Extract the [x, y] coordinate from the center of the cell holding the provided text.  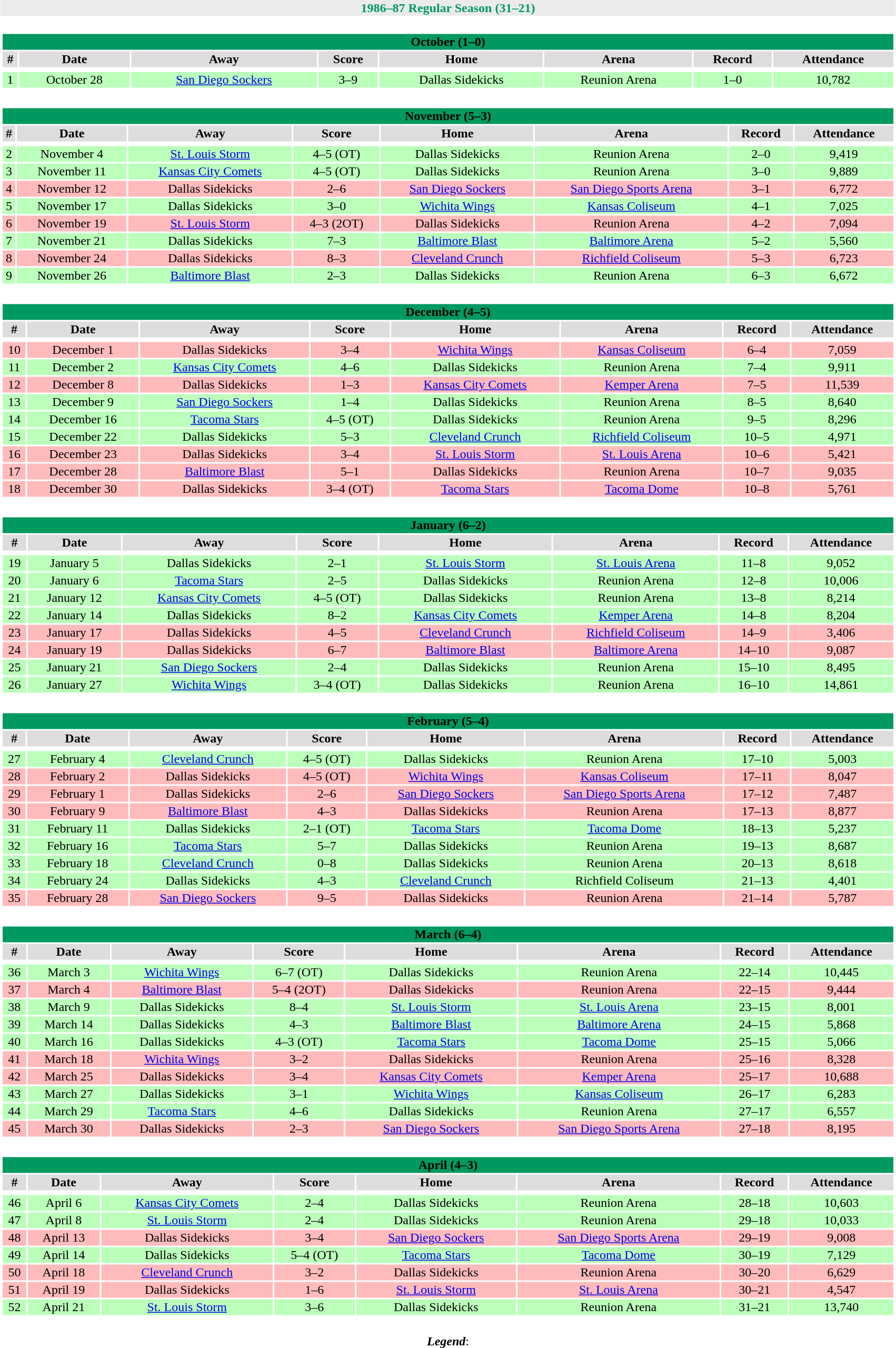
10–5 [757, 437]
January 6 [75, 581]
April 13 [63, 1238]
10–7 [757, 471]
34 [14, 881]
36 [14, 973]
December 23 [83, 454]
February 24 [78, 881]
2–1 [337, 563]
December 30 [83, 489]
8,687 [842, 846]
April 6 [63, 1203]
8–5 [757, 402]
30–19 [755, 1255]
10,445 [841, 973]
3 [8, 171]
2–0 [761, 154]
8,214 [841, 598]
41 [14, 1059]
10–6 [757, 454]
December 22 [83, 437]
21–14 [758, 898]
22–15 [755, 989]
23 [14, 632]
29–19 [755, 1238]
7,129 [841, 1255]
10,033 [841, 1220]
14 [14, 420]
November 19 [72, 224]
7,094 [844, 224]
March 27 [68, 1094]
24–15 [755, 1024]
13,740 [841, 1307]
8,204 [841, 616]
November 11 [72, 171]
November 4 [72, 154]
April (4–3) [447, 1165]
December 28 [83, 471]
February 28 [78, 898]
5,787 [842, 898]
25 [14, 667]
5,421 [842, 454]
1–4 [350, 402]
November 12 [72, 189]
33 [14, 863]
October (1–0) [447, 42]
8,328 [841, 1059]
7,059 [842, 350]
4 [8, 189]
40 [14, 1042]
6,772 [844, 189]
19 [14, 563]
4–1 [761, 206]
25–15 [755, 1042]
28–18 [755, 1203]
3–6 [314, 1307]
February 4 [78, 759]
5,003 [842, 759]
December 1 [83, 350]
20–13 [758, 863]
9,087 [841, 650]
9,889 [844, 171]
18–13 [758, 828]
8,001 [841, 1007]
17–10 [758, 759]
6,723 [844, 259]
6 [8, 224]
25–16 [755, 1059]
March 16 [68, 1042]
44 [14, 1112]
January 27 [75, 685]
22–14 [755, 973]
9,052 [841, 563]
1–3 [350, 385]
January 19 [75, 650]
7,487 [842, 794]
10,006 [841, 581]
November 24 [72, 259]
5,560 [844, 241]
March 25 [68, 1077]
5,868 [841, 1024]
April 19 [63, 1290]
4–2 [761, 224]
10,603 [841, 1203]
17 [14, 471]
March 29 [68, 1112]
26 [14, 685]
3–9 [348, 80]
March 18 [68, 1059]
5 [8, 206]
6–4 [757, 350]
22 [14, 616]
39 [14, 1024]
10–8 [757, 489]
31 [14, 828]
8,495 [841, 667]
February 18 [78, 863]
January 21 [75, 667]
December (4–5) [447, 312]
23–15 [755, 1007]
March (6–4) [447, 935]
January 5 [75, 563]
0–8 [326, 863]
6,557 [841, 1112]
5,761 [842, 489]
26–17 [755, 1094]
8,296 [842, 420]
December 9 [83, 402]
17–11 [758, 777]
12 [14, 385]
April 18 [63, 1273]
March 4 [68, 989]
March 3 [68, 973]
4,971 [842, 437]
6–3 [761, 275]
November 26 [72, 275]
5,237 [842, 828]
February 9 [78, 811]
7–4 [757, 367]
2 [8, 154]
6,629 [841, 1273]
1–0 [733, 80]
1 [10, 80]
11,539 [842, 385]
8–3 [336, 259]
8 [8, 259]
28 [14, 777]
48 [14, 1238]
29 [14, 794]
10,782 [833, 80]
9,008 [841, 1238]
18 [14, 489]
14–10 [753, 650]
10 [14, 350]
5–1 [350, 471]
31–21 [755, 1307]
47 [14, 1220]
30–20 [755, 1273]
32 [14, 846]
38 [14, 1007]
14–8 [753, 616]
4,401 [842, 881]
February 1 [78, 794]
6–7 (OT) [299, 973]
2–1 (OT) [326, 828]
17–13 [758, 811]
14,861 [841, 685]
March 9 [68, 1007]
1986–87 Regular Season (31–21) [448, 8]
2–5 [337, 581]
17–12 [758, 794]
49 [14, 1255]
11 [14, 367]
7,025 [844, 206]
5–2 [761, 241]
7–3 [336, 241]
50 [14, 1273]
April 14 [63, 1255]
5–4 (2OT) [299, 989]
35 [14, 898]
March 30 [68, 1128]
15 [14, 437]
8,618 [842, 863]
27–18 [755, 1128]
10,688 [841, 1077]
8–4 [299, 1007]
51 [14, 1290]
19–13 [758, 846]
12–8 [753, 581]
April 8 [63, 1220]
March 14 [68, 1024]
4–3 (OT) [299, 1042]
February 2 [78, 777]
16–10 [753, 685]
October 28 [75, 80]
8,640 [842, 402]
November (5–3) [447, 116]
52 [14, 1307]
9,419 [844, 154]
6–7 [337, 650]
6,283 [841, 1094]
January 14 [75, 616]
14–9 [753, 632]
9,911 [842, 367]
3,406 [841, 632]
February (5–4) [447, 721]
9 [8, 275]
8–2 [337, 616]
November 17 [72, 206]
20 [14, 581]
4,547 [841, 1290]
5–4 (OT) [314, 1255]
9,035 [842, 471]
9,444 [841, 989]
13 [14, 402]
4–5 [337, 632]
December 8 [83, 385]
6,672 [844, 275]
27–17 [755, 1112]
30–21 [755, 1290]
37 [14, 989]
January (6–2) [447, 525]
January 12 [75, 598]
16 [14, 454]
24 [14, 650]
45 [14, 1128]
42 [14, 1077]
25–17 [755, 1077]
29–18 [755, 1220]
21 [14, 598]
21–13 [758, 881]
January 17 [75, 632]
11–8 [753, 563]
February 11 [78, 828]
15–10 [753, 667]
8,047 [842, 777]
46 [14, 1203]
43 [14, 1094]
7–5 [757, 385]
November 21 [72, 241]
April 21 [63, 1307]
8,877 [842, 811]
7 [8, 241]
October (1–0) # Date Away Score Home Arena Record Attendance 1 October 28 San Diego Sockers 3–9 Dallas Sidekicks Reunion Arena 1–0 10,782 [448, 54]
5–7 [326, 846]
December 2 [83, 367]
December 16 [83, 420]
5,066 [841, 1042]
1–6 [314, 1290]
February 16 [78, 846]
8,195 [841, 1128]
27 [14, 759]
13–8 [753, 598]
4–3 (2OT) [336, 224]
30 [14, 811]
